Output the (X, Y) coordinate of the center of the cell containing the given text.  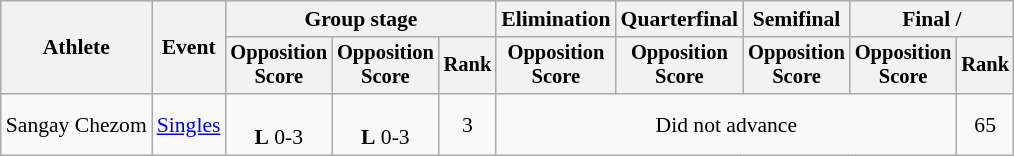
65 (985, 124)
Final / (932, 19)
Athlete (76, 48)
Group stage (360, 19)
Did not advance (726, 124)
Elimination (556, 19)
Quarterfinal (680, 19)
Event (189, 48)
3 (468, 124)
Semifinal (796, 19)
Singles (189, 124)
Sangay Chezom (76, 124)
